Scan for the cell matching the given text and deliver its [x, y] coordinate at center. 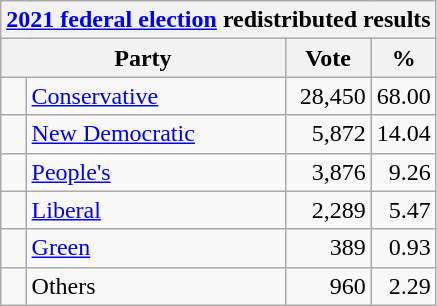
14.04 [404, 134]
2.29 [404, 286]
% [404, 58]
Liberal [156, 210]
Vote [328, 58]
5.47 [404, 210]
New Democratic [156, 134]
Conservative [156, 96]
9.26 [404, 172]
Party [143, 58]
People's [156, 172]
3,876 [328, 172]
5,872 [328, 134]
Others [156, 286]
68.00 [404, 96]
389 [328, 248]
Green [156, 248]
0.93 [404, 248]
2,289 [328, 210]
28,450 [328, 96]
960 [328, 286]
2021 federal election redistributed results [218, 20]
